Provide the [X, Y] coordinate of the cell's center where the given text is located.  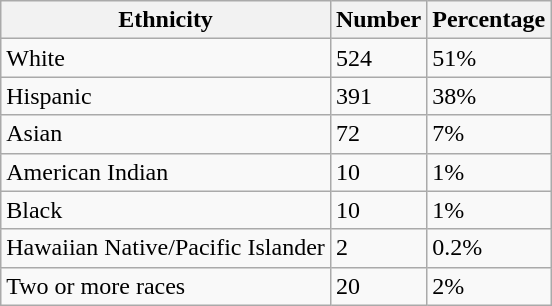
Number [378, 20]
391 [378, 96]
2% [489, 286]
Percentage [489, 20]
2 [378, 248]
Two or more races [166, 286]
Hawaiian Native/Pacific Islander [166, 248]
51% [489, 58]
7% [489, 134]
Black [166, 210]
524 [378, 58]
Hispanic [166, 96]
Asian [166, 134]
Ethnicity [166, 20]
White [166, 58]
72 [378, 134]
20 [378, 286]
38% [489, 96]
0.2% [489, 248]
American Indian [166, 172]
